Detect which cell encompasses the target text, then output its (x, y) center coordinate. 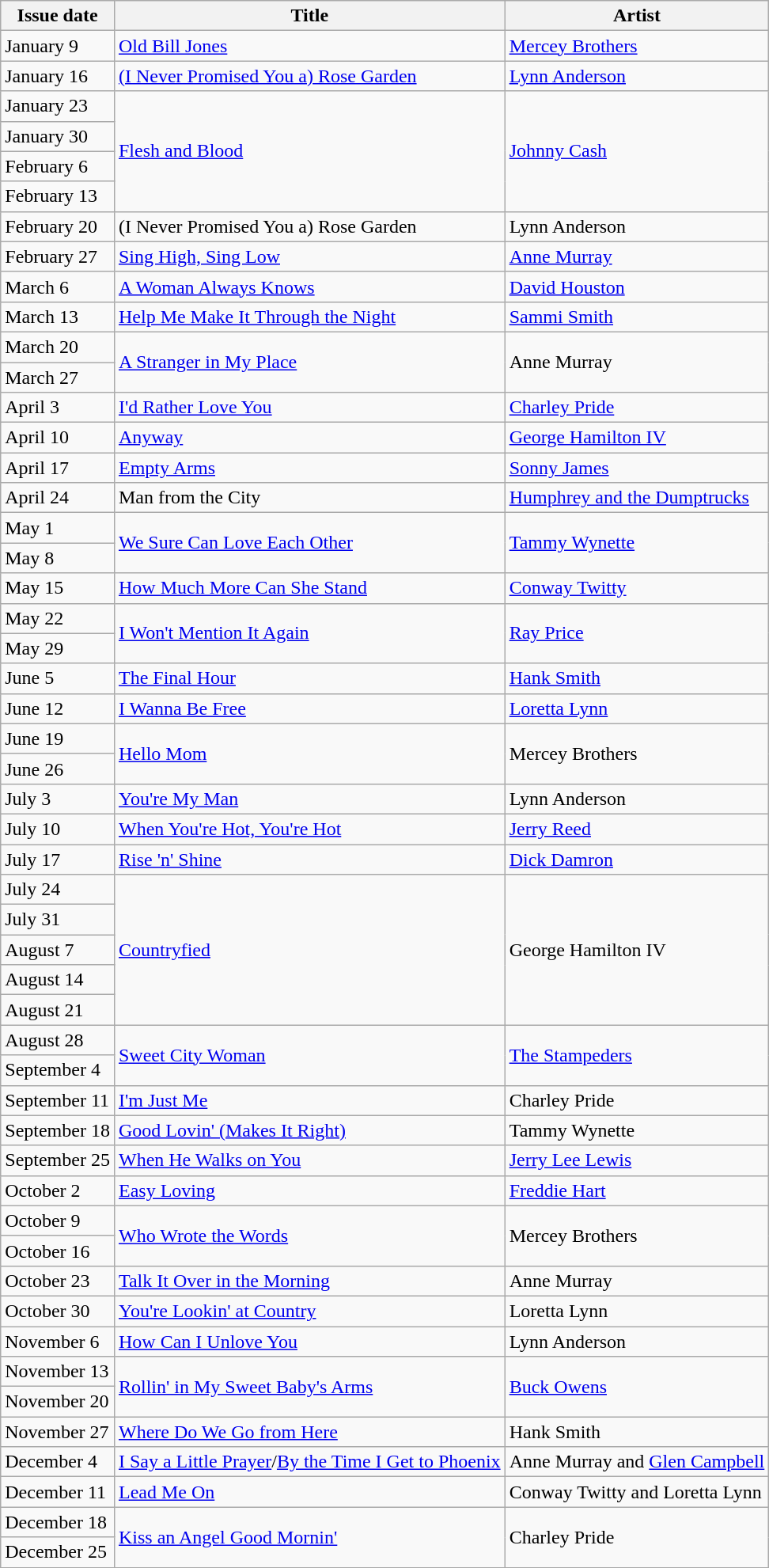
I Won't Mention It Again (309, 633)
June 26 (58, 769)
Buck Owens (637, 1387)
A Woman Always Knows (309, 287)
Old Bill Jones (309, 46)
Issue date (58, 16)
How Can I Unlove You (309, 1342)
Title (309, 16)
March 6 (58, 287)
You're My Man (309, 799)
June 12 (58, 708)
November 6 (58, 1342)
May 1 (58, 528)
May 29 (58, 648)
October 30 (58, 1311)
I Wanna Be Free (309, 708)
September 25 (58, 1160)
Johnny Cash (637, 151)
Conway Twitty (637, 588)
Dick Damron (637, 859)
October 16 (58, 1251)
September 18 (58, 1130)
Rollin' in My Sweet Baby's Arms (309, 1387)
October 9 (58, 1221)
Hello Mom (309, 754)
February 6 (58, 166)
July 10 (58, 829)
Kiss an Angel Good Mornin' (309, 1537)
The Final Hour (309, 678)
Easy Loving (309, 1190)
Lead Me On (309, 1492)
May 22 (58, 618)
Anyway (309, 438)
Countryfied (309, 950)
July 24 (58, 890)
The Stampeders (637, 1055)
When He Walks on You (309, 1160)
July 3 (58, 799)
January 9 (58, 46)
May 8 (58, 558)
September 4 (58, 1070)
I'm Just Me (309, 1100)
July 17 (58, 859)
Sweet City Woman (309, 1055)
October 23 (58, 1281)
August 28 (58, 1040)
Jerry Reed (637, 829)
August 14 (58, 980)
Flesh and Blood (309, 151)
Sammi Smith (637, 317)
How Much More Can She Stand (309, 588)
June 19 (58, 738)
April 10 (58, 438)
March 13 (58, 317)
April 17 (58, 468)
A Stranger in My Place (309, 362)
December 18 (58, 1522)
Ray Price (637, 633)
Where Do We Go from Here (309, 1432)
I Say a Little Prayer/By the Time I Get to Phoenix (309, 1462)
February 13 (58, 196)
Anne Murray and Glen Campbell (637, 1462)
March 20 (58, 347)
March 27 (58, 378)
Help Me Make It Through the Night (309, 317)
Humphrey and the Dumptrucks (637, 498)
November 13 (58, 1372)
November 27 (58, 1432)
December 25 (58, 1552)
January 30 (58, 136)
Freddie Hart (637, 1190)
October 2 (58, 1190)
We Sure Can Love Each Other (309, 543)
June 5 (58, 678)
Sonny James (637, 468)
November 20 (58, 1402)
Sing High, Sing Low (309, 256)
Who Wrote the Words (309, 1236)
August 7 (58, 950)
December 4 (58, 1462)
David Houston (637, 287)
February 20 (58, 226)
When You're Hot, You're Hot (309, 829)
Man from the City (309, 498)
I'd Rather Love You (309, 408)
February 27 (58, 256)
December 11 (58, 1492)
July 31 (58, 920)
Rise 'n' Shine (309, 859)
May 15 (58, 588)
Conway Twitty and Loretta Lynn (637, 1492)
Talk It Over in the Morning (309, 1281)
Jerry Lee Lewis (637, 1160)
September 11 (58, 1100)
August 21 (58, 1010)
January 16 (58, 76)
April 24 (58, 498)
You're Lookin' at Country (309, 1311)
January 23 (58, 106)
April 3 (58, 408)
Good Lovin' (Makes It Right) (309, 1130)
Empty Arms (309, 468)
Artist (637, 16)
